From the cell containing the given text, extract its center point as [X, Y] coordinate. 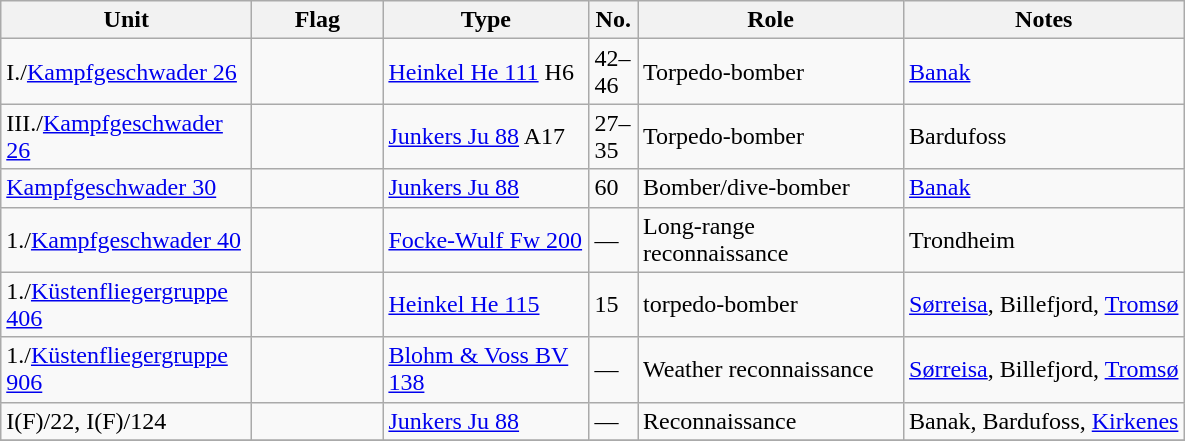
60 [614, 188]
Type [486, 20]
Role [771, 20]
No. [614, 20]
Bardufoss [1044, 136]
Long-range reconnaissance [771, 240]
Unit [126, 20]
Heinkel He 115 [486, 304]
15 [614, 304]
I./Kampfgeschwader 26 [126, 72]
Focke-Wulf Fw 200 [486, 240]
Bomber/dive-bomber [771, 188]
Blohm & Voss BV 138 [486, 370]
1./Küstenfliegergruppe 406 [126, 304]
Reconnaissance [771, 421]
Trondheim [1044, 240]
Weather reconnaissance [771, 370]
Kampfgeschwader 30 [126, 188]
I(F)/22, I(F)/124 [126, 421]
Banak, Bardufoss, Kirkenes [1044, 421]
1./Küstenfliegergruppe 906 [126, 370]
Flag [318, 20]
torpedo-bomber [771, 304]
1./Kampfgeschwader 40 [126, 240]
42–46 [614, 72]
Notes [1044, 20]
Junkers Ju 88 A17 [486, 136]
III./Kampfgeschwader 26 [126, 136]
27–35 [614, 136]
Heinkel He 111 H6 [486, 72]
